Detect which cell encompasses the target text, then output its [x, y] center coordinate. 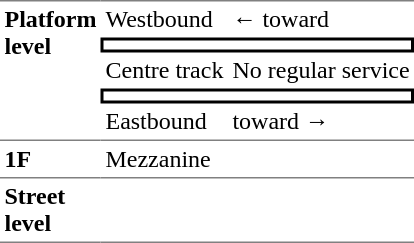
1F [50, 159]
Platform level [50, 70]
toward → [321, 122]
Centre track [164, 70]
Street level [50, 210]
Eastbound [164, 122]
Mezzanine [258, 159]
No regular service [321, 70]
Westbound [164, 19]
← toward [321, 19]
